Locate the cell with the specified text and output its [X, Y] center coordinate. 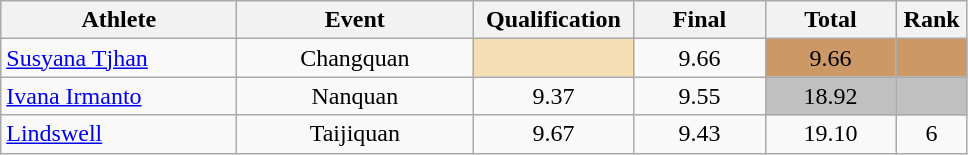
Total [830, 20]
9.43 [700, 134]
9.67 [554, 134]
Ivana Irmanto [119, 96]
9.37 [554, 96]
6 [932, 134]
Lindswell [119, 134]
19.10 [830, 134]
Susyana Tjhan [119, 58]
Taijiquan [355, 134]
Nanquan [355, 96]
Rank [932, 20]
Qualification [554, 20]
18.92 [830, 96]
Final [700, 20]
Event [355, 20]
Changquan [355, 58]
9.55 [700, 96]
Athlete [119, 20]
